Return the (x, y) coordinate for the center point of the cell that contains the specified text.  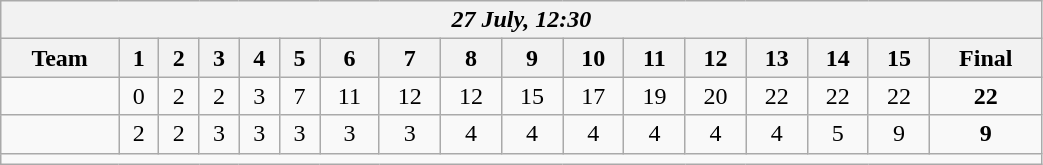
Team (60, 58)
8 (470, 58)
13 (776, 58)
6 (350, 58)
14 (838, 58)
27 July, 12:30 (522, 20)
Final (986, 58)
10 (594, 58)
1 (139, 58)
19 (654, 96)
20 (716, 96)
0 (139, 96)
17 (594, 96)
